Find where the given text appears and provide that cell's center as [X, Y] coordinate. 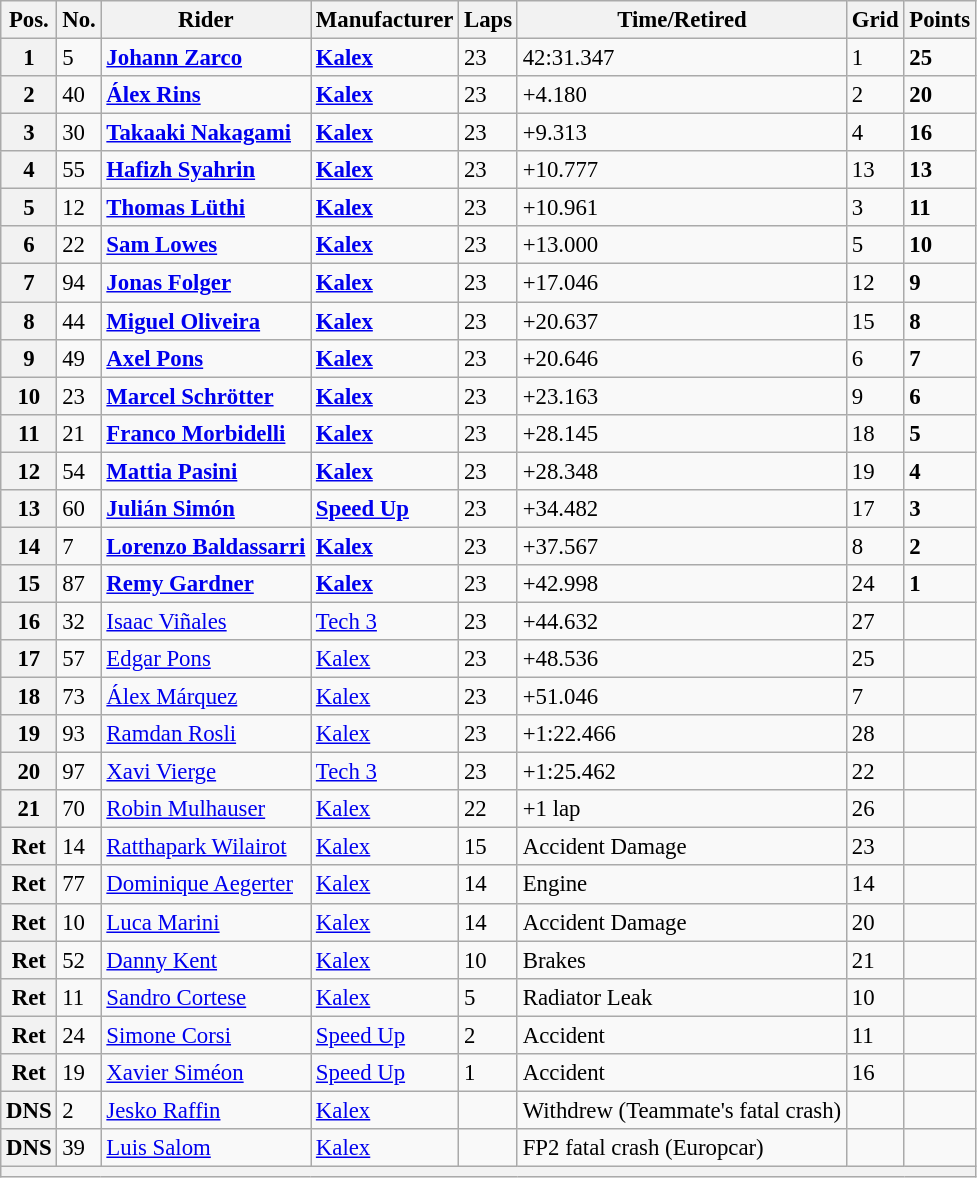
Edgar Pons [206, 659]
Luca Marini [206, 922]
+13.000 [682, 245]
94 [79, 283]
Sam Lowes [206, 245]
55 [79, 170]
Hafizh Syahrin [206, 170]
+17.046 [682, 283]
26 [874, 809]
Pos. [29, 20]
77 [79, 885]
+51.046 [682, 697]
+44.632 [682, 621]
54 [79, 471]
FP2 fatal crash (Europcar) [682, 1148]
Robin Mulhauser [206, 809]
+28.145 [682, 433]
Franco Morbidelli [206, 433]
Johann Zarco [206, 58]
73 [79, 697]
Álex Rins [206, 95]
Axel Pons [206, 358]
Withdrew (Teammate's fatal crash) [682, 1110]
+10.777 [682, 170]
28 [874, 734]
Sandro Cortese [206, 997]
Manufacturer [385, 20]
+1:25.462 [682, 772]
Time/Retired [682, 20]
44 [79, 321]
+20.646 [682, 358]
97 [79, 772]
Brakes [682, 960]
+9.313 [682, 133]
+4.180 [682, 95]
Julián Simón [206, 509]
Points [940, 20]
57 [79, 659]
Thomas Lüthi [206, 208]
Isaac Viñales [206, 621]
+34.482 [682, 509]
No. [79, 20]
Xavi Vierge [206, 772]
30 [79, 133]
Takaaki Nakagami [206, 133]
+28.348 [682, 471]
Luis Salom [206, 1148]
Danny Kent [206, 960]
Simone Corsi [206, 1035]
Engine [682, 885]
27 [874, 621]
Remy Gardner [206, 584]
Radiator Leak [682, 997]
+1:22.466 [682, 734]
Grid [874, 20]
+23.163 [682, 396]
Ratthapark Wilairot [206, 847]
32 [79, 621]
+42.998 [682, 584]
+37.567 [682, 546]
Miguel Oliveira [206, 321]
60 [79, 509]
+48.536 [682, 659]
52 [79, 960]
Xavier Siméon [206, 1073]
Mattia Pasini [206, 471]
Jonas Folger [206, 283]
+1 lap [682, 809]
49 [79, 358]
Álex Márquez [206, 697]
40 [79, 95]
Laps [488, 20]
Dominique Aegerter [206, 885]
Lorenzo Baldassarri [206, 546]
70 [79, 809]
39 [79, 1148]
87 [79, 584]
93 [79, 734]
Ramdan Rosli [206, 734]
Rider [206, 20]
42:31.347 [682, 58]
+10.961 [682, 208]
+20.637 [682, 321]
Jesko Raffin [206, 1110]
Marcel Schrötter [206, 396]
